Return (X, Y) of the center of cell containing provided text 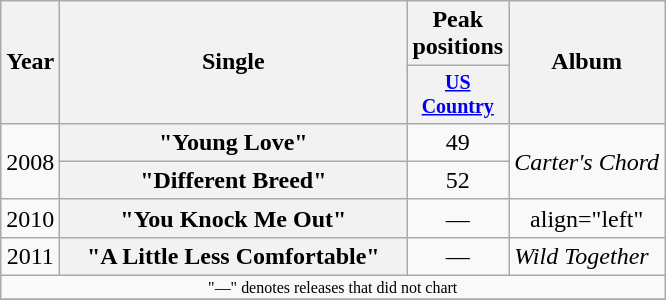
"Different Breed" (234, 180)
"Young Love" (234, 142)
"A Little Less Comfortable" (234, 256)
Year (30, 62)
Peak positions (458, 34)
"You Knock Me Out" (234, 218)
49 (458, 142)
align="left" (587, 218)
2011 (30, 256)
Carter's Chord (587, 161)
2010 (30, 218)
Wild Together (587, 256)
Album (587, 62)
2008 (30, 161)
Single (234, 62)
"—" denotes releases that did not chart (333, 288)
52 (458, 180)
US Country (458, 94)
